From the cell containing the given text, extract its center point as (X, Y) coordinate. 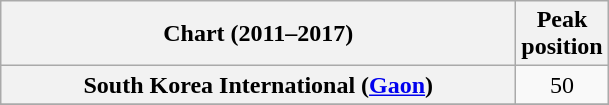
Peakposition (562, 34)
South Korea International (Gaon) (258, 85)
Chart (2011–2017) (258, 34)
50 (562, 85)
